Return the [x, y] coordinate for the center point of the cell that contains the specified text.  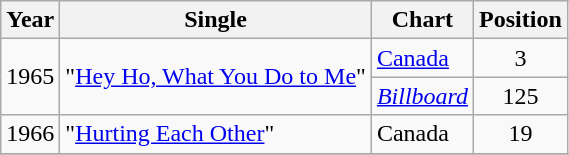
Billboard [422, 96]
125 [521, 96]
Chart [422, 20]
Position [521, 20]
19 [521, 134]
Single [216, 20]
"Hurting Each Other" [216, 134]
Year [30, 20]
"Hey Ho, What You Do to Me" [216, 77]
3 [521, 58]
1966 [30, 134]
1965 [30, 77]
